Return the (X, Y) coordinate for the center point of the cell that contains the specified text.  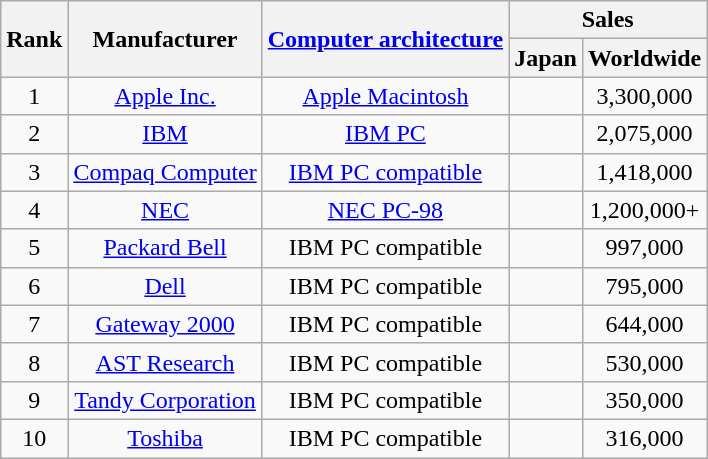
795,000 (644, 286)
2,075,000 (644, 134)
NEC PC-98 (385, 210)
Manufacturer (165, 39)
Compaq Computer (165, 172)
Sales (608, 20)
IBM PC (385, 134)
3 (34, 172)
1 (34, 96)
1,418,000 (644, 172)
Rank (34, 39)
AST Research (165, 362)
350,000 (644, 400)
7 (34, 324)
5 (34, 248)
IBM (165, 134)
1,200,000+ (644, 210)
997,000 (644, 248)
9 (34, 400)
Gateway 2000 (165, 324)
NEC (165, 210)
Apple Macintosh (385, 96)
Computer architecture (385, 39)
316,000 (644, 438)
530,000 (644, 362)
Japan (546, 58)
8 (34, 362)
3,300,000 (644, 96)
Tandy Corporation (165, 400)
Toshiba (165, 438)
644,000 (644, 324)
Apple Inc. (165, 96)
4 (34, 210)
Worldwide (644, 58)
6 (34, 286)
Packard Bell (165, 248)
10 (34, 438)
2 (34, 134)
Dell (165, 286)
